Capture the cell that displays the provided text and extract its (x, y) central coordinate. 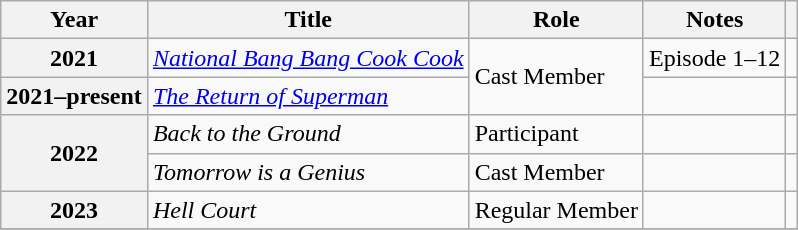
2021–present (74, 96)
Regular Member (556, 210)
Tomorrow is a Genius (308, 172)
Notes (714, 20)
Episode 1–12 (714, 58)
Participant (556, 134)
Hell Court (308, 210)
2022 (74, 153)
Back to the Ground (308, 134)
Year (74, 20)
Role (556, 20)
2023 (74, 210)
National Bang Bang Cook Cook (308, 58)
The Return of Superman (308, 96)
Title (308, 20)
2021 (74, 58)
